Return (X, Y) of the center of cell containing provided text 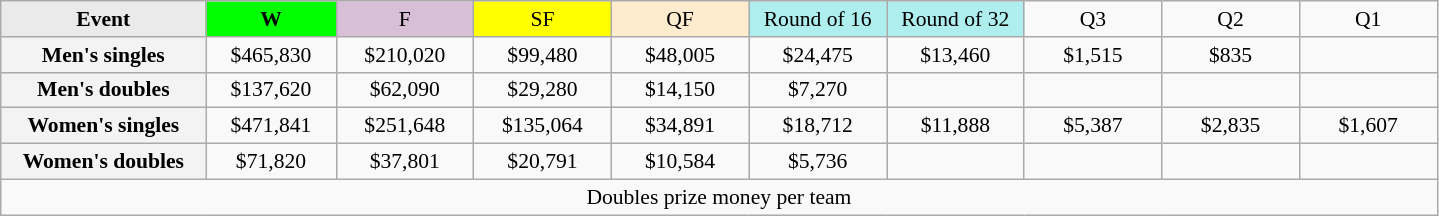
Women's singles (104, 126)
$1,515 (1093, 55)
Men's singles (104, 55)
$29,280 (543, 90)
SF (543, 19)
Round of 32 (955, 19)
$37,801 (405, 162)
Women's doubles (104, 162)
$835 (1231, 55)
$137,620 (271, 90)
$251,648 (405, 126)
$135,064 (543, 126)
$11,888 (955, 126)
$24,475 (818, 55)
$2,835 (1231, 126)
$10,584 (680, 162)
$5,387 (1093, 126)
$465,830 (271, 55)
W (271, 19)
Q3 (1093, 19)
$13,460 (955, 55)
$1,607 (1368, 126)
Event (104, 19)
$48,005 (680, 55)
Men's doubles (104, 90)
$18,712 (818, 126)
$71,820 (271, 162)
$62,090 (405, 90)
QF (680, 19)
$471,841 (271, 126)
$14,150 (680, 90)
$20,791 (543, 162)
$210,020 (405, 55)
Round of 16 (818, 19)
Q1 (1368, 19)
$7,270 (818, 90)
Q2 (1231, 19)
$5,736 (818, 162)
$99,480 (543, 55)
F (405, 19)
Doubles prize money per team (719, 197)
$34,891 (680, 126)
